Return (X, Y) of the center of cell containing provided text 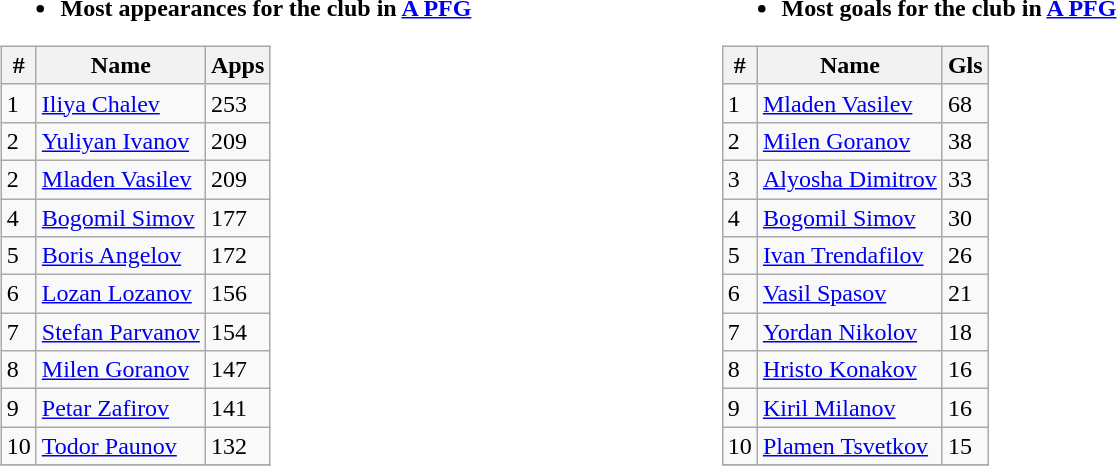
Yuliyan Ivanov (120, 141)
Petar Zafirov (120, 408)
Lozan Lozanov (120, 294)
156 (237, 294)
Kiril Milanov (850, 408)
Todor Paunov (120, 446)
21 (965, 294)
Ivan Trendafilov (850, 256)
68 (965, 103)
3 (740, 179)
147 (237, 370)
30 (965, 217)
Yordan Nikolov (850, 332)
141 (237, 408)
Boris Angelov (120, 256)
26 (965, 256)
253 (237, 103)
33 (965, 179)
Apps (237, 65)
18 (965, 332)
15 (965, 446)
172 (237, 256)
Gls (965, 65)
154 (237, 332)
Vasil Spasov (850, 294)
Hristo Konakov (850, 370)
132 (237, 446)
Plamen Tsvetkov (850, 446)
Iliya Chalev (120, 103)
38 (965, 141)
Stefan Parvanov (120, 332)
177 (237, 217)
Alyosha Dimitrov (850, 179)
